Locate the cell with the specified text and output its (X, Y) center coordinate. 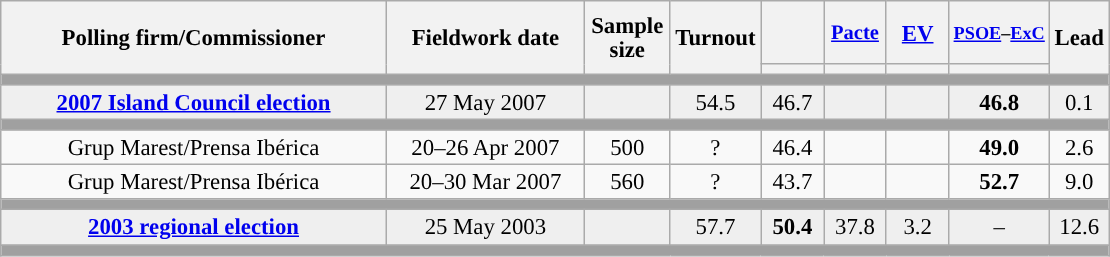
9.0 (1079, 182)
57.7 (716, 228)
52.7 (999, 182)
49.0 (999, 148)
12.6 (1079, 228)
2007 Island Council election (194, 102)
54.5 (716, 102)
EV (918, 32)
2003 regional election (194, 228)
46.4 (792, 148)
20–26 Apr 2007 (485, 148)
20–30 Mar 2007 (485, 182)
Polling firm/Commissioner (194, 38)
3.2 (918, 228)
0.1 (1079, 102)
2.6 (1079, 148)
Fieldwork date (485, 38)
500 (627, 148)
50.4 (792, 228)
37.8 (855, 228)
43.7 (792, 182)
PSOE–ExC (999, 32)
46.7 (792, 102)
Lead (1079, 38)
25 May 2003 (485, 228)
Sample size (627, 38)
27 May 2007 (485, 102)
46.8 (999, 102)
560 (627, 182)
Pacte (855, 32)
– (999, 228)
Turnout (716, 38)
